Capture the cell that displays the provided text and extract its (X, Y) central coordinate. 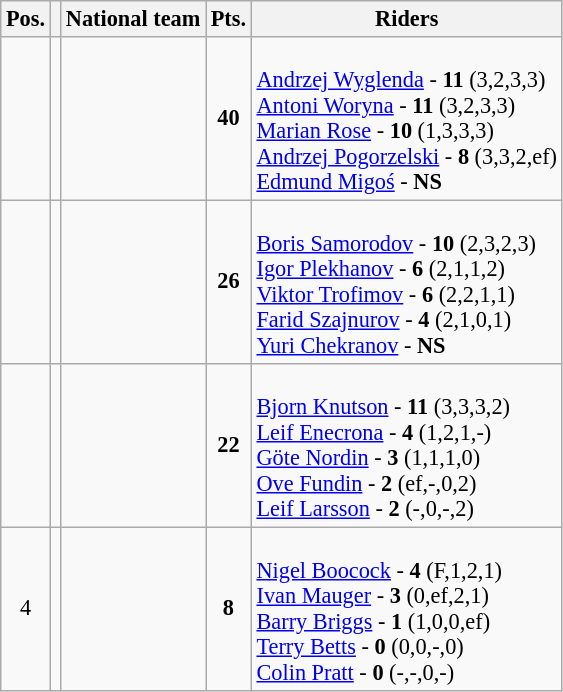
40 (229, 118)
Pos. (26, 19)
Riders (406, 19)
National team (134, 19)
Nigel Boocock - 4 (F,1,2,1) Ivan Mauger - 3 (0,ef,2,1) Barry Briggs - 1 (1,0,0,ef) Terry Betts - 0 (0,0,-,0) Colin Pratt - 0 (-,-,0,-) (406, 608)
Andrzej Wyglenda - 11 (3,2,3,3) Antoni Woryna - 11 (3,2,3,3) Marian Rose - 10 (1,3,3,3) Andrzej Pogorzelski - 8 (3,3,2,ef) Edmund Migoś - NS (406, 118)
4 (26, 608)
8 (229, 608)
26 (229, 282)
Bjorn Knutson - 11 (3,3,3,2) Leif Enecrona - 4 (1,2,1,-) Göte Nordin - 3 (1,1,1,0) Ove Fundin - 2 (ef,-,0,2) Leif Larsson - 2 (-,0,-,2) (406, 444)
Boris Samorodov - 10 (2,3,2,3) Igor Plekhanov - 6 (2,1,1,2) Viktor Trofimov - 6 (2,2,1,1) Farid Szajnurov - 4 (2,1,0,1) Yuri Chekranov - NS (406, 282)
Pts. (229, 19)
22 (229, 444)
